Determine the (x, y) coordinate at the center of the cell enclosing the given text.  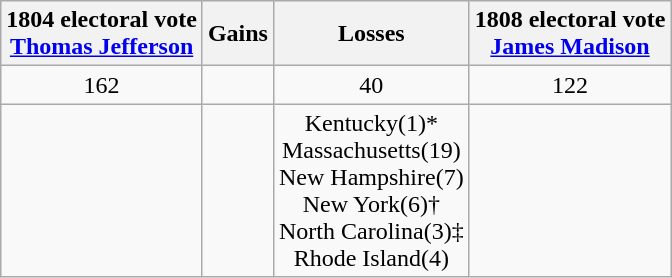
Losses (371, 34)
40 (371, 85)
1804 electoral voteThomas Jefferson (102, 34)
162 (102, 85)
122 (570, 85)
Gains (238, 34)
Kentucky(1)*Massachusetts(19)New Hampshire(7)New York(6)†North Carolina(3)‡Rhode Island(4) (371, 190)
1808 electoral voteJames Madison (570, 34)
